Locate the cell with the specified text and output its (X, Y) center coordinate. 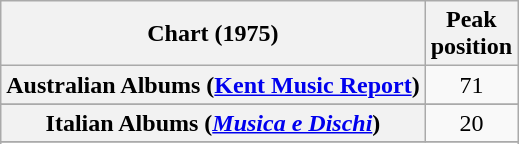
Chart (1975) (213, 34)
Peakposition (471, 34)
20 (471, 123)
Australian Albums (Kent Music Report) (213, 85)
71 (471, 85)
Italian Albums (Musica e Dischi) (213, 123)
